Return [X, Y] of the center of cell containing provided text 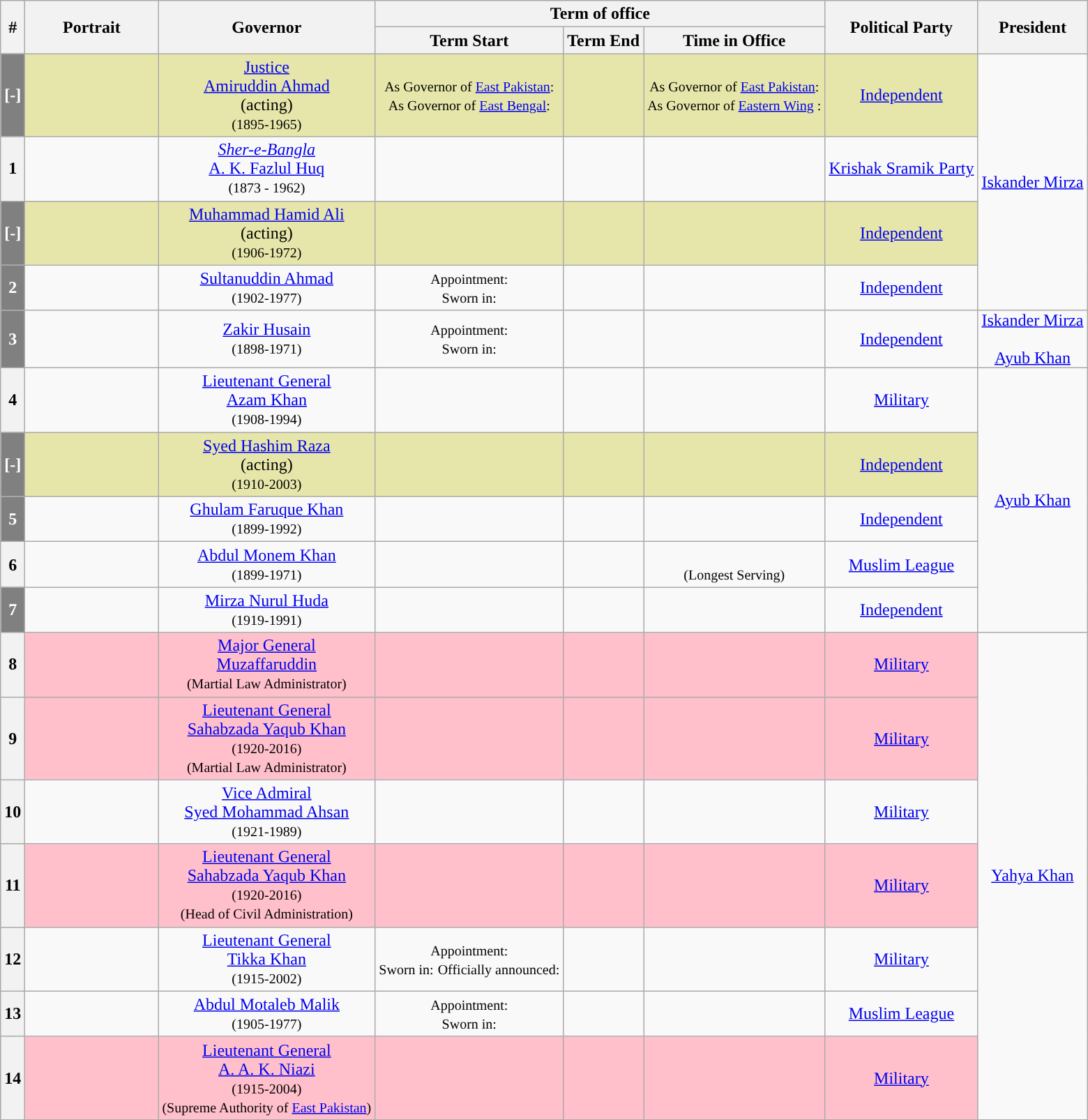
# [13, 27]
Ayub Khan [1032, 501]
Abdul Motaleb Malik(1905-1977) [266, 1014]
Lieutenant GeneralA. A. K. Niazi(1915-2004)(Supreme Authority of East Pakistan) [266, 1078]
8 [13, 665]
Lieutenant GeneralSahabzada Yaqub Khan(1920-2016)(Martial Law Administrator) [266, 738]
3 [13, 339]
14 [13, 1078]
Political Party [901, 27]
Term Start [469, 40]
4 [13, 400]
Iskander Mirza [1032, 182]
Lieutenant GeneralAzam Khan(1908-1994) [266, 400]
Portrait [92, 27]
Sher-e-BanglaA. K. Fazlul Huq(1873 - 1962) [266, 169]
Sultanuddin Ahmad(1902-1977) [266, 287]
5 [13, 519]
Mirza Nurul Huda(1919-1991) [266, 610]
Iskander MirzaAyub Khan [1032, 339]
Abdul Monem Khan(1899-1971) [266, 565]
6 [13, 565]
7 [13, 610]
10 [13, 812]
Vice AdmiralSyed Mohammad Ahsan(1921-1989) [266, 812]
Lieutenant GeneralSahabzada Yaqub Khan(1920-2016)(Head of Civil Administration) [266, 886]
Krishak Sramik Party [901, 169]
(Longest Serving) [734, 565]
Term of office [600, 14]
2 [13, 287]
President [1032, 27]
Ghulam Faruque Khan(1899-1992) [266, 519]
Muhammad Hamid Ali(acting)(1906-1972) [266, 233]
JusticeAmiruddin Ahmad(acting)(1895-1965) [266, 95]
Syed Hashim Raza(acting)(1910-2003) [266, 464]
As Governor of East Pakistan:As Governor of Eastern Wing : [734, 95]
Appointment:Sworn in: Officially announced: [469, 959]
Governor [266, 27]
12 [13, 959]
Lieutenant GeneralTikka Khan(1915-2002) [266, 959]
13 [13, 1014]
Major GeneralMuzaffaruddin(Martial Law Administrator) [266, 665]
9 [13, 738]
Yahya Khan [1032, 876]
Term End [604, 40]
Time in Office [734, 40]
11 [13, 886]
As Governor of East Pakistan:As Governor of East Bengal: [469, 95]
Zakir Husain(1898-1971) [266, 339]
1 [13, 169]
